Identify which cell holds the provided text, then report its [x, y] central coordinate. 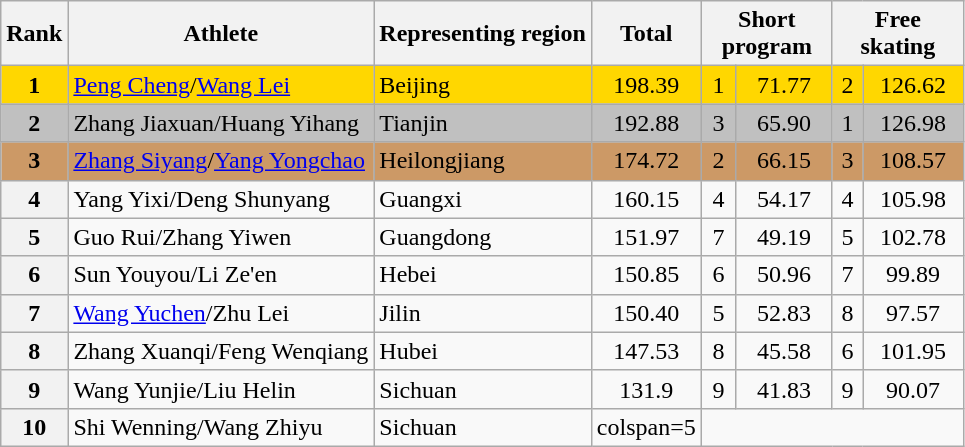
105.98 [912, 199]
150.85 [646, 275]
Short program [766, 34]
97.57 [912, 313]
108.57 [912, 161]
150.40 [646, 313]
41.83 [784, 389]
Representing region [483, 34]
52.83 [784, 313]
174.72 [646, 161]
65.90 [784, 123]
Beijing [483, 85]
131.9 [646, 389]
102.78 [912, 237]
Zhang Xuanqi/Feng Wenqiang [221, 351]
Wang Yuchen/Zhu Lei [221, 313]
192.88 [646, 123]
Yang Yixi/Deng Shunyang [221, 199]
147.53 [646, 351]
90.07 [912, 389]
Rank [34, 34]
Free skating [898, 34]
10 [34, 427]
Sun Youyou/Li Ze'en [221, 275]
Tianjin [483, 123]
99.89 [912, 275]
Guo Rui/Zhang Yiwen [221, 237]
71.77 [784, 85]
Zhang Jiaxuan/Huang Yihang [221, 123]
54.17 [784, 199]
151.97 [646, 237]
Guangxi [483, 199]
66.15 [784, 161]
Peng Cheng/Wang Lei [221, 85]
Hubei [483, 351]
Wang Yunjie/Liu Helin [221, 389]
Hebei [483, 275]
126.98 [912, 123]
Athlete [221, 34]
Shi Wenning/Wang Zhiyu [221, 427]
50.96 [784, 275]
45.58 [784, 351]
Jilin [483, 313]
198.39 [646, 85]
160.15 [646, 199]
Zhang Siyang/Yang Yongchao [221, 161]
Guangdong [483, 237]
Heilongjiang [483, 161]
126.62 [912, 85]
49.19 [784, 237]
colspan=5 [646, 427]
101.95 [912, 351]
Total [646, 34]
